Scan for the cell matching the given text and deliver its (x, y) coordinate at center. 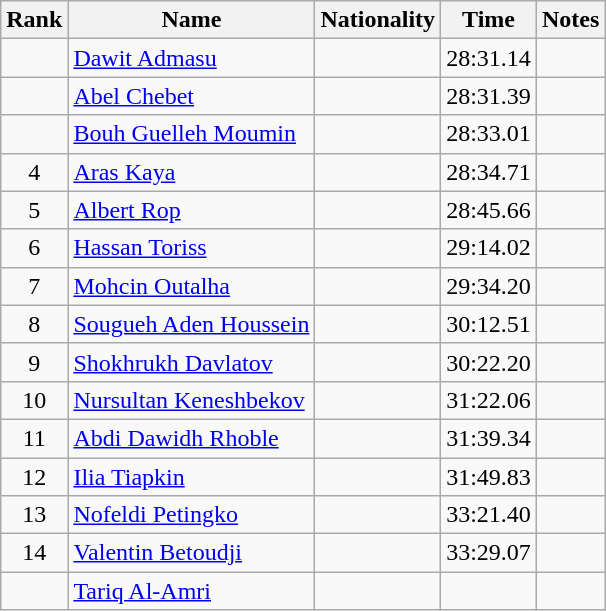
7 (34, 286)
5 (34, 210)
30:22.20 (489, 362)
4 (34, 172)
Tariq Al-Amri (192, 591)
Valentin Betoudji (192, 553)
11 (34, 438)
31:49.83 (489, 477)
31:39.34 (489, 438)
33:21.40 (489, 515)
31:22.06 (489, 400)
33:29.07 (489, 553)
Nationality (378, 20)
13 (34, 515)
Nursultan Keneshbekov (192, 400)
Aras Kaya (192, 172)
28:45.66 (489, 210)
28:34.71 (489, 172)
14 (34, 553)
Bouh Guelleh Moumin (192, 134)
28:33.01 (489, 134)
Sougueh Aden Houssein (192, 324)
10 (34, 400)
8 (34, 324)
Rank (34, 20)
Name (192, 20)
Abel Chebet (192, 96)
6 (34, 248)
Ilia Tiapkin (192, 477)
28:31.39 (489, 96)
Time (489, 20)
29:14.02 (489, 248)
Shokhrukh Davlatov (192, 362)
Mohcin Outalha (192, 286)
9 (34, 362)
Nofeldi Petingko (192, 515)
29:34.20 (489, 286)
Hassan Toriss (192, 248)
30:12.51 (489, 324)
Abdi Dawidh Rhoble (192, 438)
Albert Rop (192, 210)
Dawit Admasu (192, 58)
Notes (570, 20)
12 (34, 477)
28:31.14 (489, 58)
